Capture the cell that displays the provided text and extract its (X, Y) central coordinate. 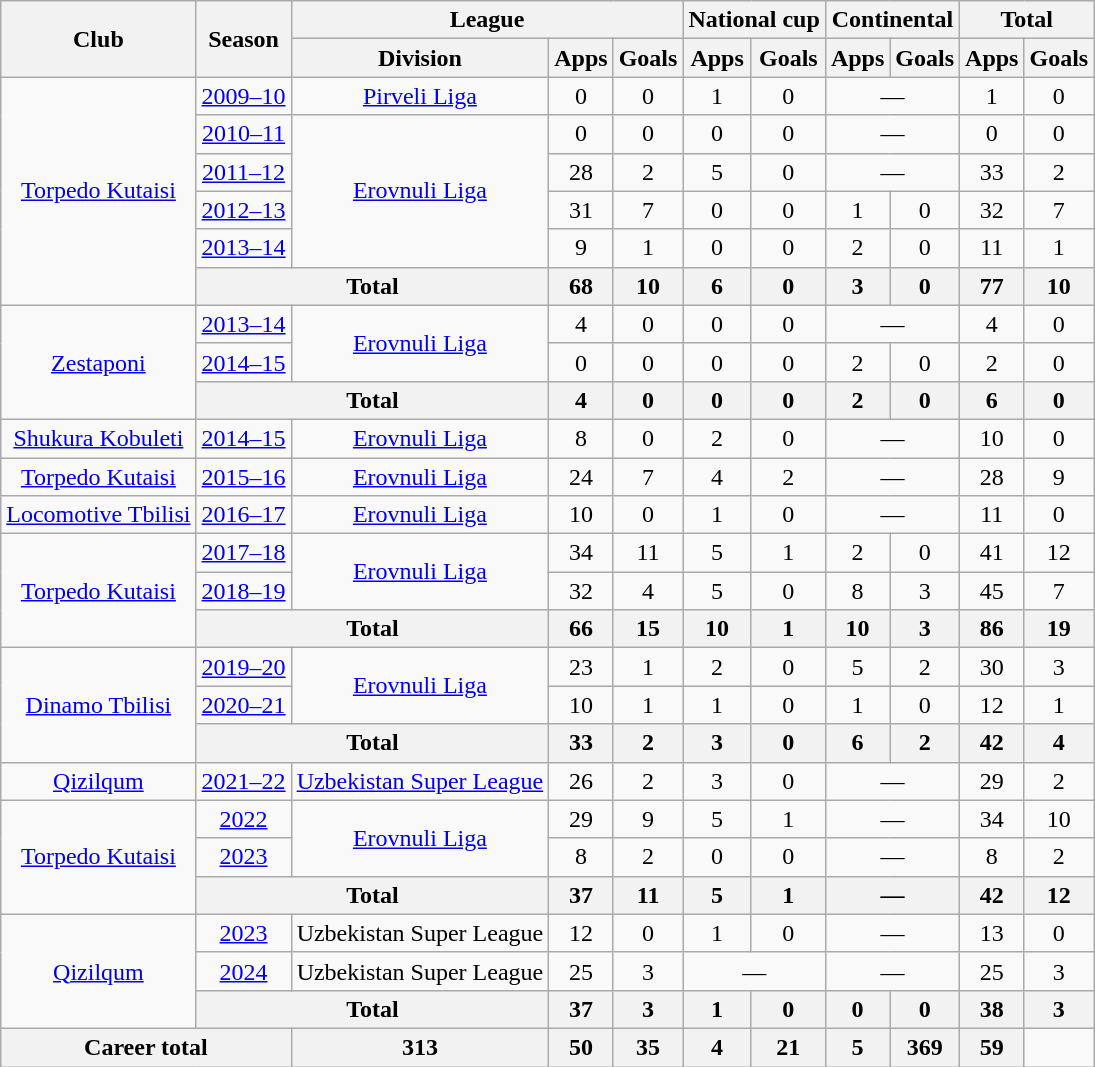
31 (581, 210)
369 (925, 1047)
2012–13 (244, 210)
2021–22 (244, 781)
19 (1059, 629)
Locomotive Tbilisi (98, 515)
Dinamo Tbilisi (98, 705)
15 (648, 629)
2011–12 (244, 172)
35 (648, 1047)
2019–20 (244, 667)
77 (992, 286)
24 (581, 477)
Pirveli Liga (420, 96)
45 (992, 591)
59 (992, 1047)
313 (420, 1047)
21 (788, 1047)
66 (581, 629)
13 (992, 933)
23 (581, 667)
2022 (244, 819)
Career total (146, 1047)
38 (992, 1009)
2010–11 (244, 134)
Zestaponi (98, 362)
National cup (754, 20)
30 (992, 667)
2020–21 (244, 705)
League (487, 20)
2016–17 (244, 515)
50 (581, 1047)
Division (420, 58)
Continental (892, 20)
Shukura Kobuleti (98, 438)
Season (244, 39)
2018–19 (244, 591)
68 (581, 286)
41 (992, 553)
26 (581, 781)
Club (98, 39)
2017–18 (244, 553)
2015–16 (244, 477)
2009–10 (244, 96)
86 (992, 629)
2024 (244, 971)
